For the text-containing cell, return its midpoint in (x, y) coordinate format. 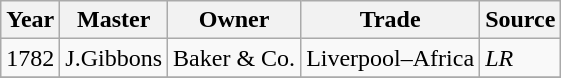
LR (520, 58)
Trade (390, 20)
Master (114, 20)
Baker & Co. (234, 58)
Liverpool–Africa (390, 58)
1782 (30, 58)
Source (520, 20)
Year (30, 20)
Owner (234, 20)
J.Gibbons (114, 58)
